Output the [x, y] coordinate of the center of the cell containing the given text.  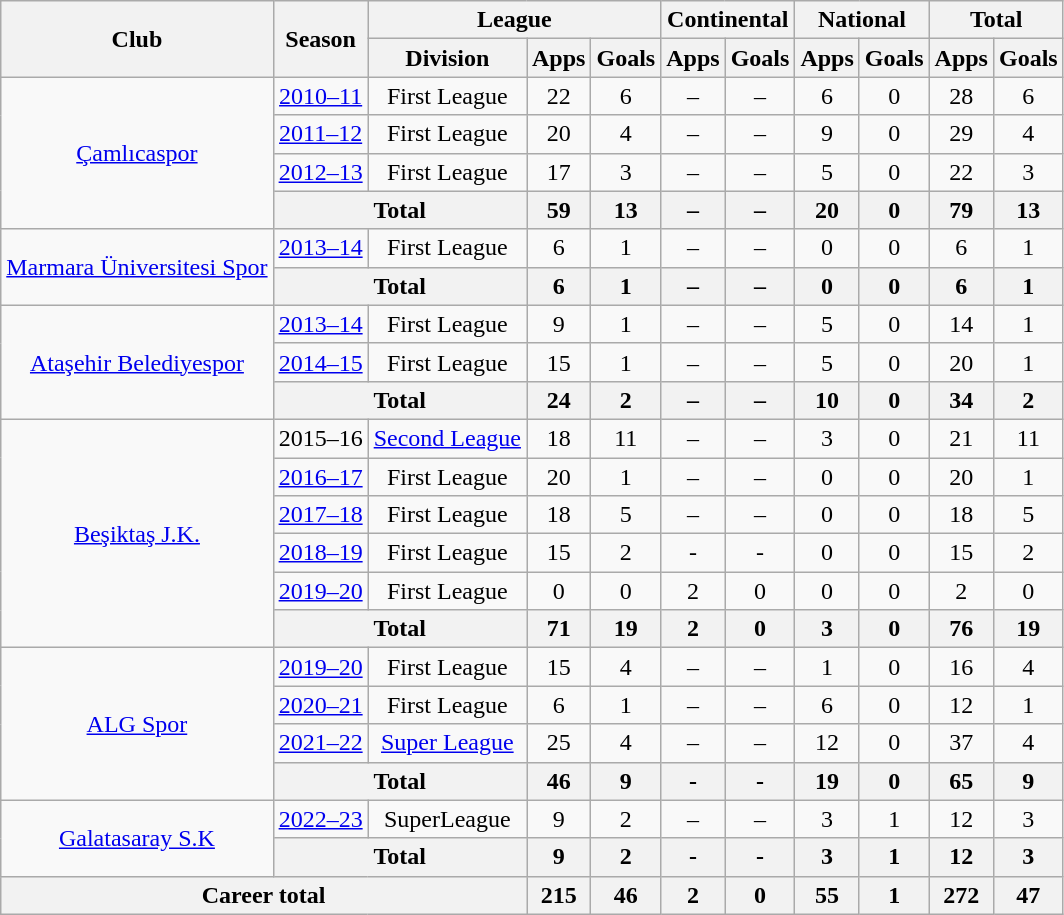
79 [961, 210]
16 [961, 667]
47 [1028, 895]
10 [827, 400]
272 [961, 895]
28 [961, 96]
Second League [447, 438]
2011–12 [320, 134]
Season [320, 39]
Super League [447, 743]
2018–19 [320, 553]
215 [558, 895]
2016–17 [320, 477]
Çamlıcaspor [137, 153]
Marmara Üniversitesi Spor [137, 267]
2017–18 [320, 515]
Ataşehir Belediyespor [137, 362]
25 [558, 743]
34 [961, 400]
37 [961, 743]
2020–21 [320, 705]
2010–11 [320, 96]
Continental [728, 20]
ALG Spor [137, 724]
14 [961, 324]
17 [558, 172]
Club [137, 39]
2022–23 [320, 819]
Division [447, 58]
55 [827, 895]
21 [961, 438]
League [514, 20]
SuperLeague [447, 819]
2021–22 [320, 743]
59 [558, 210]
71 [558, 629]
76 [961, 629]
65 [961, 781]
2012–13 [320, 172]
Career total [264, 895]
National [862, 20]
2015–16 [320, 438]
Beşiktaş J.K. [137, 533]
Galatasaray S.K [137, 838]
2014–15 [320, 362]
29 [961, 134]
24 [558, 400]
